Determine the [x, y] coordinate at the center of the cell enclosing the given text.  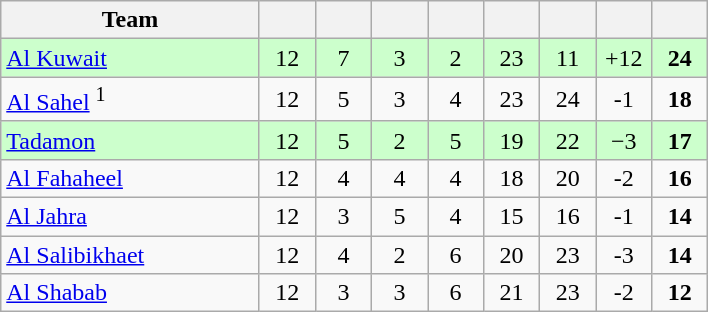
Al Jahra [130, 217]
+12 [624, 58]
−3 [624, 140]
15 [512, 217]
Al Sahel 1 [130, 100]
Al Fahaheel [130, 178]
21 [512, 293]
-3 [624, 255]
Team [130, 20]
Al Shabab [130, 293]
7 [343, 58]
17 [680, 140]
Al Kuwait [130, 58]
Tadamon [130, 140]
11 [568, 58]
22 [568, 140]
Al Salibikhaet [130, 255]
19 [512, 140]
